Determine the [x, y] coordinate at the center of the cell enclosing the given text.  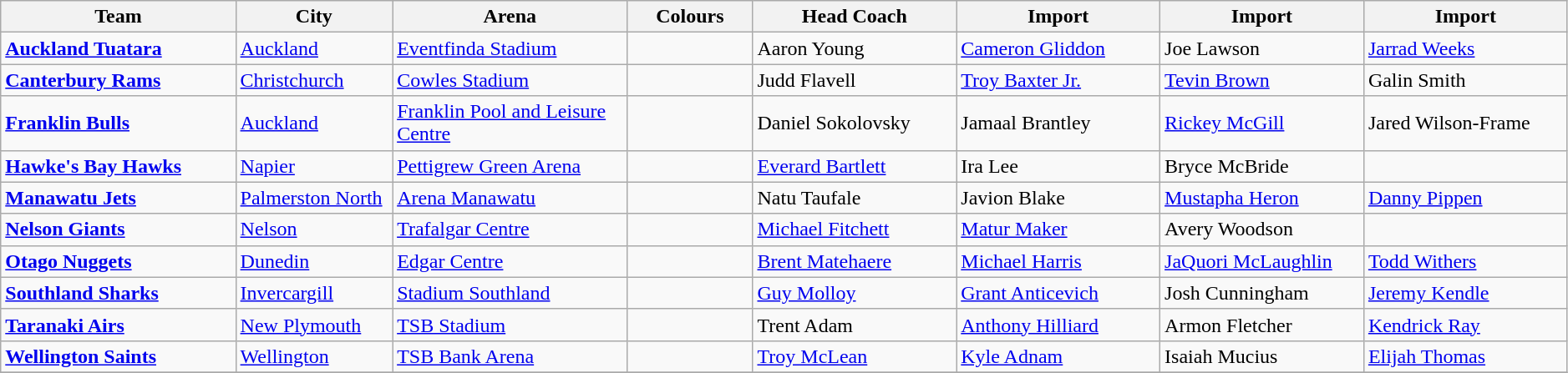
Avery Woodson [1262, 229]
Cowles Stadium [510, 80]
TSB Stadium [510, 325]
Judd Flavell [855, 80]
Palmerston North [314, 198]
Pettigrew Green Arena [510, 166]
Isaiah Mucius [1262, 356]
Kendrick Ray [1465, 325]
Christchurch [314, 80]
Arena [510, 17]
Natu Taufale [855, 198]
Wellington Saints [119, 356]
Napier [314, 166]
Matur Maker [1058, 229]
Arena Manawatu [510, 198]
TSB Bank Arena [510, 356]
New Plymouth [314, 325]
Kyle Adnam [1058, 356]
Trent Adam [855, 325]
Franklin Bulls [119, 123]
Ira Lee [1058, 166]
Invercargill [314, 293]
Brent Matehaere [855, 261]
Everard Bartlett [855, 166]
City [314, 17]
Daniel Sokolovsky [855, 123]
Cameron Gliddon [1058, 48]
Nelson [314, 229]
Troy Baxter Jr. [1058, 80]
Guy Molloy [855, 293]
Colours [690, 17]
Otago Nuggets [119, 261]
Michael Harris [1058, 261]
Troy McLean [855, 356]
Tevin Brown [1262, 80]
Rickey McGill [1262, 123]
Head Coach [855, 17]
Trafalgar Centre [510, 229]
Wellington [314, 356]
Stadium Southland [510, 293]
Team [119, 17]
Anthony Hilliard [1058, 325]
Hawke's Bay Hawks [119, 166]
Jarrad Weeks [1465, 48]
Grant Anticevich [1058, 293]
Franklin Pool and Leisure Centre [510, 123]
Jared Wilson-Frame [1465, 123]
Manawatu Jets [119, 198]
Armon Fletcher [1262, 325]
Galin Smith [1465, 80]
Todd Withers [1465, 261]
Mustapha Heron [1262, 198]
Auckland Tuatara [119, 48]
Danny Pippen [1465, 198]
Aaron Young [855, 48]
Edgar Centre [510, 261]
Nelson Giants [119, 229]
Jamaal Brantley [1058, 123]
Dunedin [314, 261]
Elijah Thomas [1465, 356]
Joe Lawson [1262, 48]
JaQuori McLaughlin [1262, 261]
Eventfinda Stadium [510, 48]
Michael Fitchett [855, 229]
Bryce McBride [1262, 166]
Jeremy Kendle [1465, 293]
Southland Sharks [119, 293]
Javion Blake [1058, 198]
Canterbury Rams [119, 80]
Josh Cunningham [1262, 293]
Taranaki Airs [119, 325]
